Return (x, y) of the center of cell containing provided text 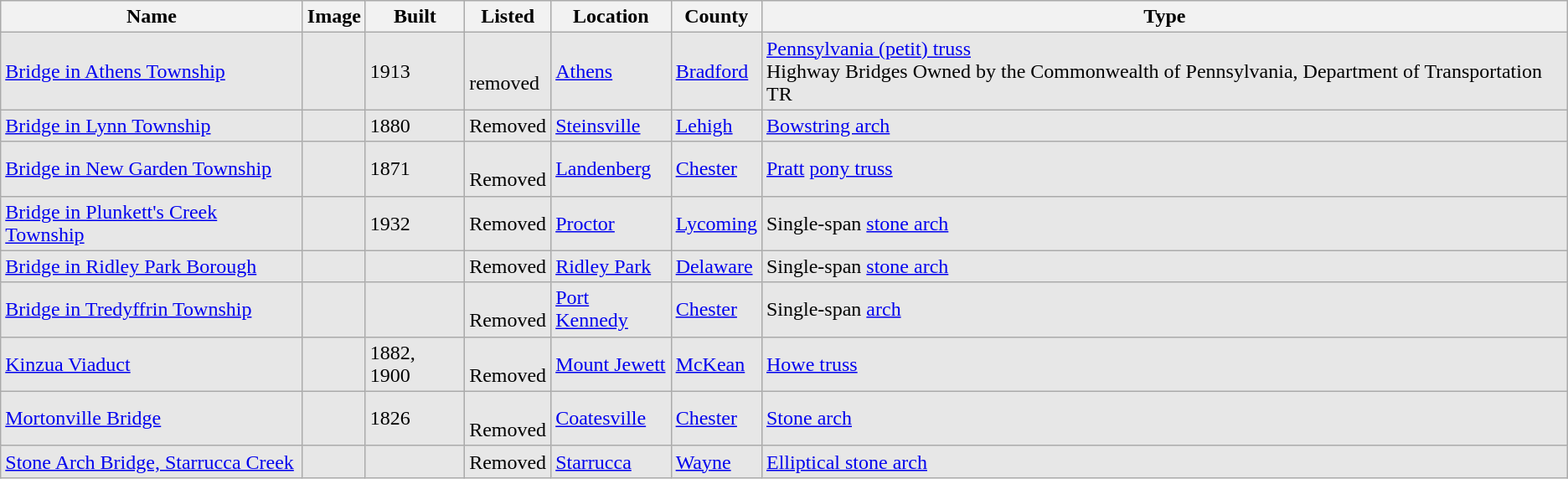
Bridge in Athens Township (152, 71)
Lycoming (716, 223)
Built (415, 17)
Bridge in Ridley Park Borough (152, 266)
1932 (415, 223)
Elliptical stone arch (1164, 461)
Coatesville (611, 419)
Listed (508, 17)
Bradford (716, 71)
Port Kennedy (611, 310)
Bowstring arch (1164, 126)
Athens (611, 71)
removed (508, 71)
Lehigh (716, 126)
Landenberg (611, 169)
1826 (415, 419)
Bridge in Tredyffrin Township (152, 310)
McKean (716, 363)
Wayne (716, 461)
Bridge in New Garden Township (152, 169)
1880 (415, 126)
Mortonville Bridge (152, 419)
1882, 1900 (415, 363)
Name (152, 17)
Starrucca (611, 461)
Delaware (716, 266)
Kinzua Viaduct (152, 363)
Stone arch (1164, 419)
Mount Jewett (611, 363)
1913 (415, 71)
Single-span arch (1164, 310)
Bridge in Lynn Township (152, 126)
Steinsville (611, 126)
1871 (415, 169)
Location (611, 17)
Pratt pony truss (1164, 169)
Type (1164, 17)
Bridge in Plunkett's Creek Township (152, 223)
Image (333, 17)
Proctor (611, 223)
Pennsylvania (petit) trussHighway Bridges Owned by the Commonwealth of Pennsylvania, Department of Transportation TR (1164, 71)
Stone Arch Bridge, Starrucca Creek (152, 461)
Ridley Park (611, 266)
Howe truss (1164, 363)
County (716, 17)
